Detect which cell encompasses the target text, then output its [X, Y] center coordinate. 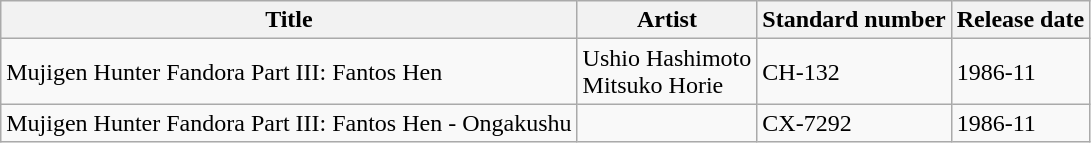
Artist [667, 20]
Release date [1020, 20]
Title [289, 20]
Ushio HashimotoMitsuko Horie [667, 72]
Mujigen Hunter Fandora Part III: Fantos Hen [289, 72]
Mujigen Hunter Fandora Part III: Fantos Hen - Ongakushu [289, 123]
Standard number [854, 20]
CH-132 [854, 72]
CX-7292 [854, 123]
